Output the (x, y) coordinate of the center of the cell containing the given text.  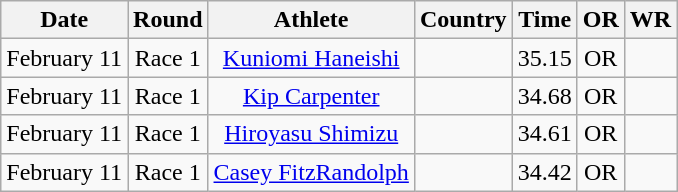
Hiroyasu Shimizu (311, 134)
Date (64, 20)
34.42 (544, 172)
Kip Carpenter (311, 96)
34.61 (544, 134)
WR (650, 20)
Athlete (311, 20)
34.68 (544, 96)
Kuniomi Haneishi (311, 58)
Round (168, 20)
Casey FitzRandolph (311, 172)
Time (544, 20)
Country (463, 20)
35.15 (544, 58)
